Determine the [x, y] coordinate at the center of the cell enclosing the given text.  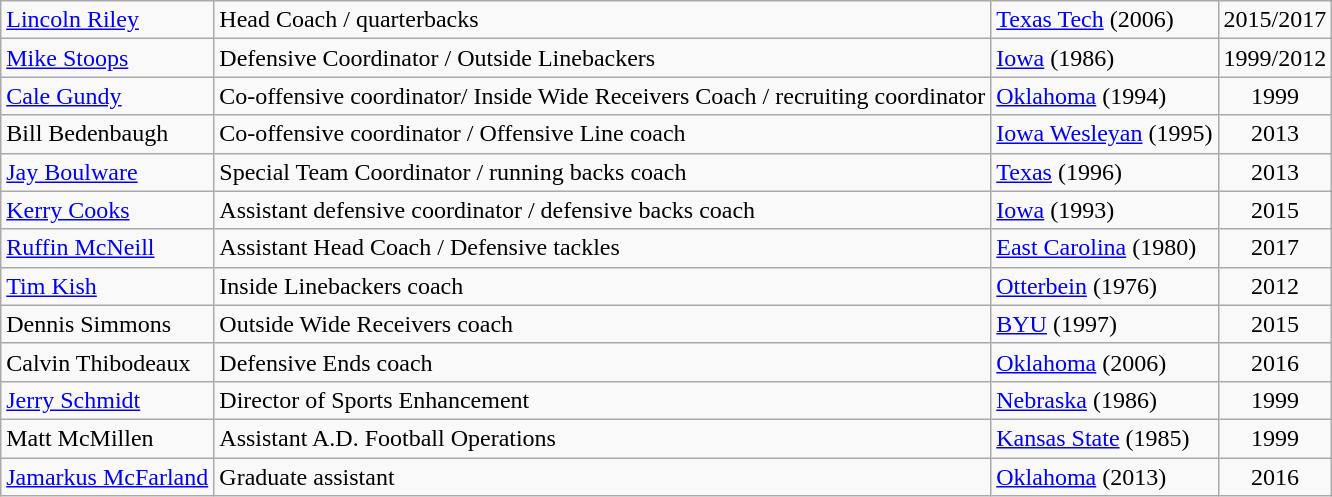
Jamarkus McFarland [108, 477]
Co-offensive coordinator/ Inside Wide Receivers Coach / recruiting coordinator [602, 96]
Iowa Wesleyan (1995) [1104, 134]
Inside Linebackers coach [602, 286]
Oklahoma (2006) [1104, 362]
BYU (1997) [1104, 324]
Graduate assistant [602, 477]
Co-offensive coordinator / Offensive Line coach [602, 134]
Otterbein (1976) [1104, 286]
Oklahoma (2013) [1104, 477]
Head Coach / quarterbacks [602, 20]
Texas Tech (2006) [1104, 20]
Jay Boulware [108, 172]
Dennis Simmons [108, 324]
2017 [1275, 248]
Director of Sports Enhancement [602, 400]
Kansas State (1985) [1104, 438]
Texas (1996) [1104, 172]
Iowa (1993) [1104, 210]
Lincoln Riley [108, 20]
East Carolina (1980) [1104, 248]
Oklahoma (1994) [1104, 96]
Ruffin McNeill [108, 248]
Bill Bedenbaugh [108, 134]
Assistant Head Coach / Defensive tackles [602, 248]
Special Team Coordinator / running backs coach [602, 172]
Defensive Ends coach [602, 362]
Kerry Cooks [108, 210]
Tim Kish [108, 286]
Nebraska (1986) [1104, 400]
2015/2017 [1275, 20]
Calvin Thibodeaux [108, 362]
Outside Wide Receivers coach [602, 324]
1999/2012 [1275, 58]
Cale Gundy [108, 96]
2012 [1275, 286]
Mike Stoops [108, 58]
Matt McMillen [108, 438]
Assistant defensive coordinator / defensive backs coach [602, 210]
Iowa (1986) [1104, 58]
Jerry Schmidt [108, 400]
Defensive Coordinator / Outside Linebackers [602, 58]
Assistant A.D. Football Operations [602, 438]
